Return the [X, Y] coordinate for the center point of the cell that contains the specified text.  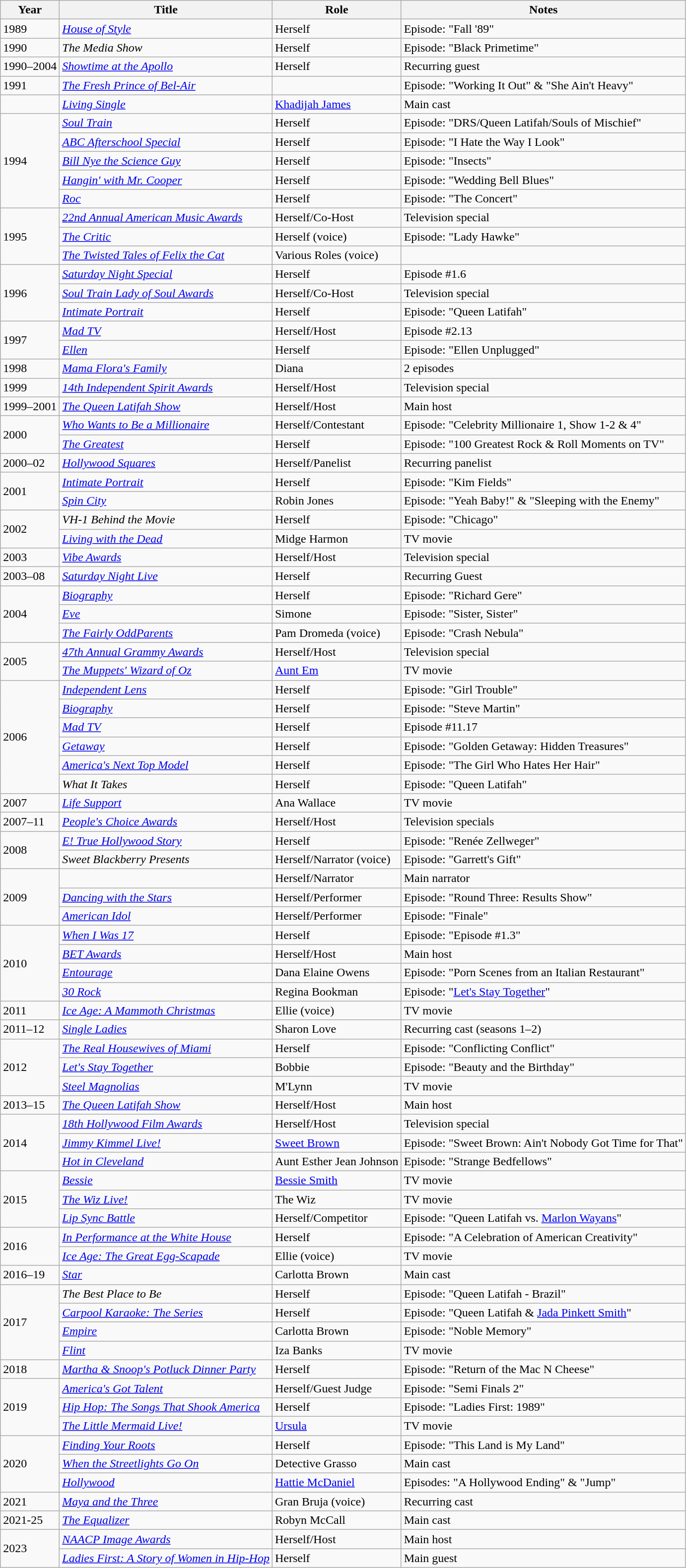
E! True Hollywood Story [166, 841]
Hollywood [166, 1483]
Single Ladies [166, 1029]
The Equalizer [166, 1520]
Ice Age: The Great Egg-Scapade [166, 1256]
Dana Elaine Owens [337, 973]
Iza Banks [337, 1350]
House of Style [166, 29]
Ice Age: A Mammoth Christmas [166, 1010]
America's Got Talent [166, 1388]
Bobbie [337, 1067]
1999–2001 [30, 406]
Episode: "Ellen Unplugged" [543, 350]
Hangin' with Mr. Cooper [166, 180]
The Real Housewives of Miami [166, 1048]
1994 [30, 161]
Gran Bruja (voice) [337, 1502]
BET Awards [166, 954]
ABC Afterschool Special [166, 142]
Episode: "Richard Gere" [543, 595]
Bessie Smith [337, 1181]
Jimmy Kimmel Live! [166, 1142]
Episode: "Return of the Mac N Cheese" [543, 1369]
Mama Flora's Family [166, 369]
Herself/Narrator [337, 878]
Soul Train Lady of Soul Awards [166, 293]
People's Choice Awards [166, 821]
2018 [30, 1369]
Episode: "Golden Getaway: Hidden Treasures" [543, 746]
Sharon Love [337, 1029]
In Performance at the White House [166, 1237]
Herself/Guest Judge [337, 1388]
2003–08 [30, 576]
Main guest [543, 1558]
1990 [30, 48]
2013–15 [30, 1105]
Episode: "Queen Latifah - Brazil" [543, 1294]
Regina Bookman [337, 992]
Saturday Night Live [166, 576]
Episode: "Girl Trouble" [543, 690]
Episode: "Kim Fields" [543, 482]
What It Takes [166, 784]
Herself (voice) [337, 237]
Episode: "Queen Latifah vs. Marlon Wayans" [543, 1218]
Life Support [166, 803]
2001 [30, 491]
Episode: "Working It Out" & "She Ain't Heavy" [543, 85]
Bessie [166, 1181]
Episode: "Fall '89" [543, 29]
Episode: "Sweet Brown: Ain't Nobody Got Time for That" [543, 1142]
2007–11 [30, 821]
2004 [30, 614]
Episode: "Conflicting Conflict" [543, 1048]
The Wiz [337, 1199]
Episode #11.17 [543, 727]
Flint [166, 1350]
Simone [337, 614]
2015 [30, 1199]
The Twisted Tales of Felix the Cat [166, 255]
Midge Harmon [337, 538]
The Media Show [166, 48]
2011–12 [30, 1029]
The Fresh Prince of Bel-Air [166, 85]
Episode: "The Concert" [543, 198]
2012 [30, 1067]
Episode: "Ladies First: 1989" [543, 1407]
Episode: "Sister, Sister" [543, 614]
Episode: "Finale" [543, 916]
Detective Grasso [337, 1464]
Herself/Contestant [337, 425]
Recurring panelist [543, 463]
Episode: "I Hate the Way I Look" [543, 142]
2003 [30, 558]
Roc [166, 198]
NAACP Image Awards [166, 1539]
The Greatest [166, 444]
Ladies First: A Story of Women in Hip-Hop [166, 1558]
Recurring guest [543, 66]
Who Wants to Be a Millionaire [166, 425]
2000–02 [30, 463]
Entourage [166, 973]
Episode: "Chicago" [543, 519]
Getaway [166, 746]
Year [30, 10]
2023 [30, 1549]
Main narrator [543, 878]
Living Single [166, 104]
1999 [30, 387]
22nd Annual American Music Awards [166, 217]
Herself/Competitor [337, 1218]
1997 [30, 340]
Episode: "Semi Finals 2" [543, 1388]
Eve [166, 614]
Episode: "100 Greatest Rock & Roll Moments on TV" [543, 444]
Episode: "Porn Scenes from an Italian Restaurant" [543, 973]
Soul Train [166, 123]
Ellen [166, 350]
Khadijah James [337, 104]
1990–2004 [30, 66]
Robin Jones [337, 501]
When the Streetlights Go On [166, 1464]
Episode: "Insects" [543, 161]
2007 [30, 803]
Episode: "Strange Bedfellows" [543, 1162]
Hip Hop: The Songs That Shook America [166, 1407]
Maya and the Three [166, 1502]
Title [166, 10]
Pam Dromeda (voice) [337, 633]
Episodes: "A Hollywood Ending" & "Jump" [543, 1483]
Recurring cast (seasons 1–2) [543, 1029]
Episode #1.6 [543, 274]
2006 [30, 737]
The Best Place to Be [166, 1294]
Lip Sync Battle [166, 1218]
2017 [30, 1322]
Episode: "DRS/Queen Latifah/Souls of Mischief" [543, 123]
M'Lynn [337, 1086]
Sweet Blackberry Presents [166, 860]
1995 [30, 236]
Star [166, 1275]
Episode: "Noble Memory" [543, 1331]
Television specials [543, 821]
Notes [543, 10]
Episode: "Episode #1.3" [543, 935]
Empire [166, 1331]
1998 [30, 369]
Ursula [337, 1426]
1989 [30, 29]
Episode #2.13 [543, 331]
The Little Mermaid Live! [166, 1426]
2011 [30, 1010]
2016–19 [30, 1275]
The Muppets' Wizard of Oz [166, 671]
Robyn McCall [337, 1520]
Episode: "Crash Nebula" [543, 633]
Hattie McDaniel [337, 1483]
Various Roles (voice) [337, 255]
The Critic [166, 237]
Herself/Panelist [337, 463]
Showtime at the Apollo [166, 66]
The Wiz Live! [166, 1199]
2005 [30, 661]
Let's Stay Together [166, 1067]
2002 [30, 529]
Carpool Karaoke: The Series [166, 1313]
Episode: "The Girl Who Hates Her Hair" [543, 765]
Ana Wallace [337, 803]
2 episodes [543, 369]
Aunt Esther Jean Johnson [337, 1162]
America's Next Top Model [166, 765]
Hot in Cleveland [166, 1162]
2020 [30, 1464]
2021 [30, 1502]
2016 [30, 1247]
Spin City [166, 501]
1991 [30, 85]
Aunt Em [337, 671]
Episode: "Celebrity Millionaire 1, Show 1-2 & 4" [543, 425]
Episode: "Steve Martin" [543, 708]
Sweet Brown [337, 1142]
2000 [30, 435]
Episode: "Wedding Bell Blues" [543, 180]
2009 [30, 897]
Dancing with the Stars [166, 897]
Herself/Narrator (voice) [337, 860]
Finding Your Roots [166, 1445]
Role [337, 10]
14th Independent Spirit Awards [166, 387]
2019 [30, 1407]
Episode: "Lady Hawke" [543, 237]
American Idol [166, 916]
When I Was 17 [166, 935]
Saturday Night Special [166, 274]
Recurring cast [543, 1502]
Episode: "Let's Stay Together" [543, 992]
Episode: "Queen Latifah & Jada Pinkett Smith" [543, 1313]
Episode: "Yeah Baby!" & "Sleeping with the Enemy" [543, 501]
Episode: "Black Primetime" [543, 48]
2014 [30, 1142]
2021-25 [30, 1520]
Hollywood Squares [166, 463]
The Fairly OddParents [166, 633]
47th Annual Grammy Awards [166, 652]
30 Rock [166, 992]
Episode: "Garrett's Gift" [543, 860]
2008 [30, 850]
Episode: "This Land is My Land" [543, 1445]
Independent Lens [166, 690]
Episode: "Beauty and the Birthday" [543, 1067]
Steel Magnolias [166, 1086]
Bill Nye the Science Guy [166, 161]
Martha & Snoop's Potluck Dinner Party [166, 1369]
Episode: "Renée Zellweger" [543, 841]
Episode: "Round Three: Results Show" [543, 897]
18th Hollywood Film Awards [166, 1124]
1996 [30, 293]
Episode: "A Celebration of American Creativity" [543, 1237]
VH-1 Behind the Movie [166, 519]
Vibe Awards [166, 558]
Diana [337, 369]
Living with the Dead [166, 538]
2010 [30, 963]
Recurring Guest [543, 576]
